From the cell containing the given text, extract its center point as (X, Y) coordinate. 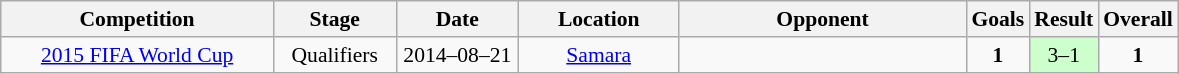
Qualifiers (334, 55)
Samara (599, 55)
2014–08–21 (458, 55)
Stage (334, 19)
Result (1064, 19)
Location (599, 19)
Competition (138, 19)
2015 FIFA World Cup (138, 55)
Opponent (823, 19)
Date (458, 19)
3–1 (1064, 55)
Goals (998, 19)
Overall (1138, 19)
